Detect which cell encompasses the target text, then output its [X, Y] center coordinate. 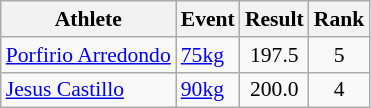
75kg [208, 55]
4 [340, 90]
Event [208, 19]
200.0 [274, 90]
Jesus Castillo [88, 90]
90kg [208, 90]
Result [274, 19]
Rank [340, 19]
5 [340, 55]
Athlete [88, 19]
197.5 [274, 55]
Porfirio Arredondo [88, 55]
